Return the [x, y] coordinate for the center point of the cell that contains the specified text.  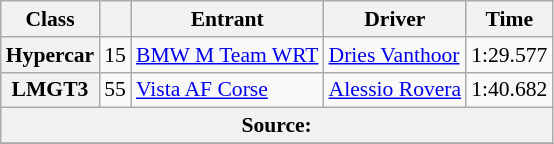
Source: [277, 126]
Time [509, 19]
Entrant [228, 19]
Alessio Rovera [396, 90]
BMW M Team WRT [228, 55]
Vista AF Corse [228, 90]
Driver [396, 19]
Hypercar [50, 55]
Class [50, 19]
1:29.577 [509, 55]
Dries Vanthoor [396, 55]
1:40.682 [509, 90]
LMGT3 [50, 90]
15 [115, 55]
55 [115, 90]
